For the text-containing cell, return its midpoint in (x, y) coordinate format. 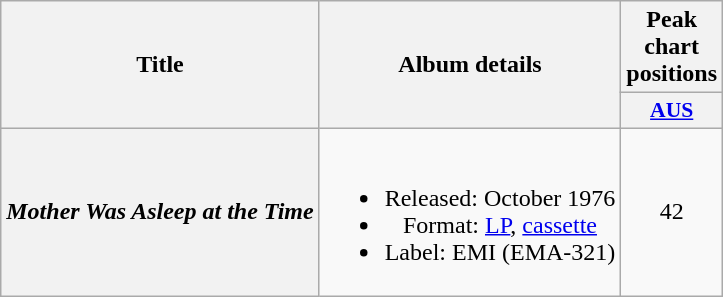
Title (160, 65)
Peak chart positions (672, 47)
Mother Was Asleep at the Time (160, 212)
42 (672, 212)
Album details (470, 65)
AUS (672, 111)
Released: October 1976Format: LP, cassetteLabel: EMI (EMA-321) (470, 212)
